Detect which cell encompasses the target text, then output its [X, Y] center coordinate. 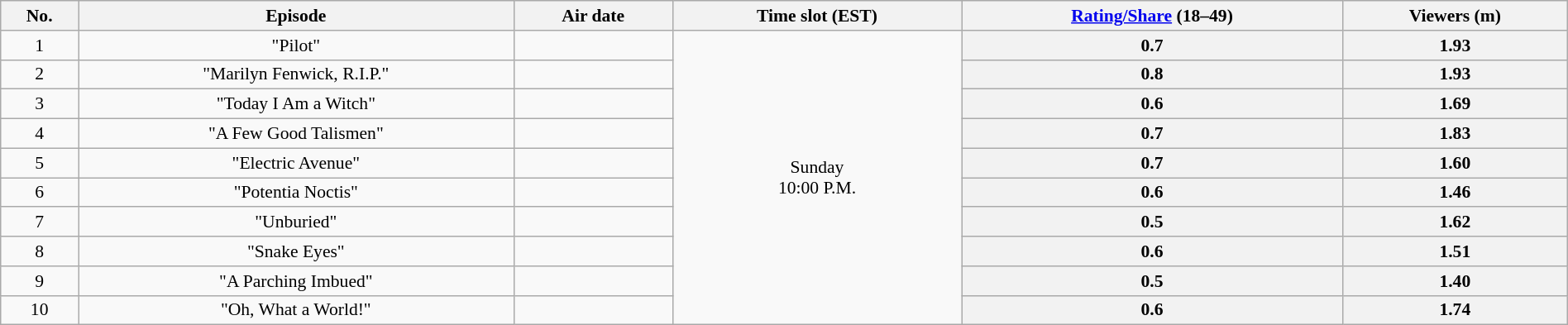
Viewers (m) [1455, 16]
Sunday10:00 P.M. [817, 178]
1.60 [1455, 163]
"Electric Avenue" [296, 163]
1.40 [1455, 281]
"Potentia Noctis" [296, 193]
10 [40, 310]
6 [40, 193]
"Today I Am a Witch" [296, 104]
"Snake Eyes" [296, 251]
1.51 [1455, 251]
1.62 [1455, 222]
"Marilyn Fenwick, R.I.P." [296, 74]
1 [40, 45]
0.8 [1153, 74]
"Unburied" [296, 222]
1.69 [1455, 104]
1.83 [1455, 134]
No. [40, 16]
5 [40, 163]
1.46 [1455, 193]
3 [40, 104]
Air date [593, 16]
9 [40, 281]
7 [40, 222]
Rating/Share (18–49) [1153, 16]
"Pilot" [296, 45]
Episode [296, 16]
1.74 [1455, 310]
Time slot (EST) [817, 16]
"A Few Good Talismen" [296, 134]
"A Parching Imbued" [296, 281]
4 [40, 134]
2 [40, 74]
8 [40, 251]
"Oh, What a World!" [296, 310]
